For the text-containing cell, return its midpoint in [X, Y] coordinate format. 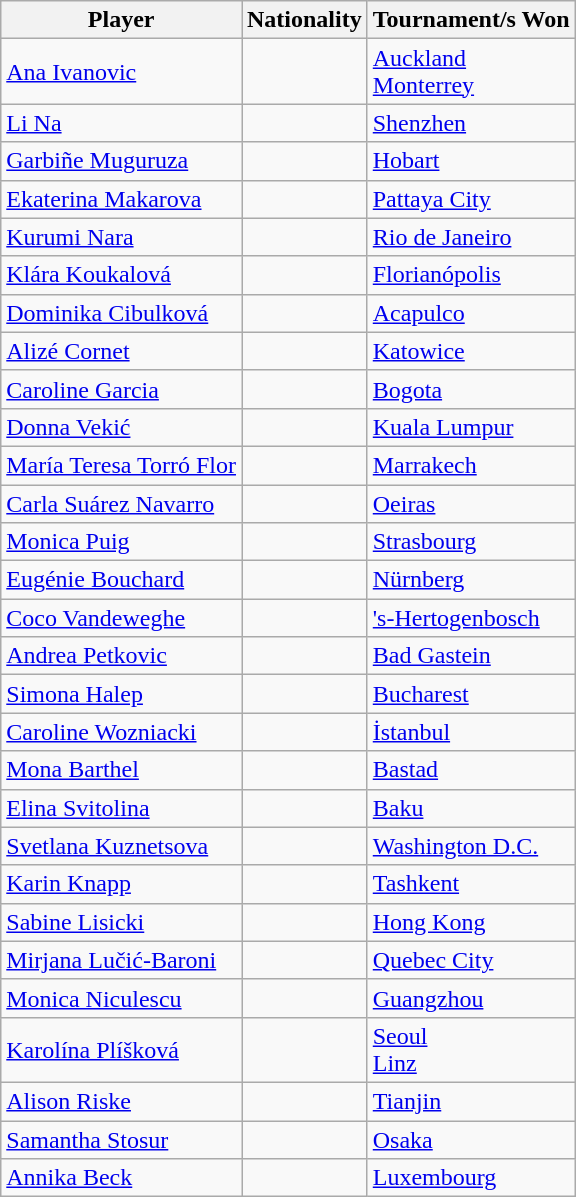
Ana Ivanovic [122, 72]
Strasbourg [471, 542]
Auckland Monterrey [471, 72]
Ekaterina Makarova [122, 199]
Acapulco [471, 313]
Luxembourg [471, 1178]
Tianjin [471, 1101]
Klára Koukalová [122, 275]
Simona Halep [122, 694]
Svetlana Kuznetsova [122, 846]
Washington D.C. [471, 846]
Kuala Lumpur [471, 427]
Alison Riske [122, 1101]
İstanbul [471, 732]
Player [122, 20]
Li Na [122, 123]
Nationality [305, 20]
Bogota [471, 389]
Karolína Plíšková [122, 1050]
Alizé Cornet [122, 351]
Eugénie Bouchard [122, 580]
Donna Vekić [122, 427]
Monica Puig [122, 542]
Bad Gastein [471, 656]
Katowice [471, 351]
Florianópolis [471, 275]
Caroline Wozniacki [122, 732]
Bucharest [471, 694]
Kurumi Nara [122, 237]
Hobart [471, 161]
Coco Vandeweghe [122, 618]
Pattaya City [471, 199]
Samantha Stosur [122, 1139]
Carla Suárez Navarro [122, 503]
Quebec City [471, 960]
Osaka [471, 1139]
Monica Niculescu [122, 998]
María Teresa Torró Flor [122, 465]
Sabine Lisicki [122, 922]
Karin Knapp [122, 884]
Hong Kong [471, 922]
Seoul Linz [471, 1050]
Mona Barthel [122, 770]
Caroline Garcia [122, 389]
Dominika Cibulková [122, 313]
Annika Beck [122, 1178]
Andrea Petkovic [122, 656]
Bastad [471, 770]
's-Hertogenbosch [471, 618]
Baku [471, 808]
Tashkent [471, 884]
Guangzhou [471, 998]
Nürnberg [471, 580]
Marrakech [471, 465]
Elina Svitolina [122, 808]
Oeiras [471, 503]
Tournament/s Won [471, 20]
Shenzhen [471, 123]
Mirjana Lučić-Baroni [122, 960]
Rio de Janeiro [471, 237]
Garbiñe Muguruza [122, 161]
